Locate the cell with the specified text and output its [X, Y] center coordinate. 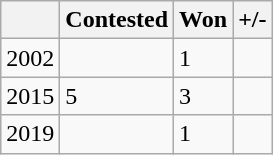
2002 [30, 58]
+/- [252, 20]
5 [117, 96]
2015 [30, 96]
2019 [30, 134]
3 [204, 96]
Won [204, 20]
Contested [117, 20]
